Find where the given text appears and provide that cell's center as [X, Y] coordinate. 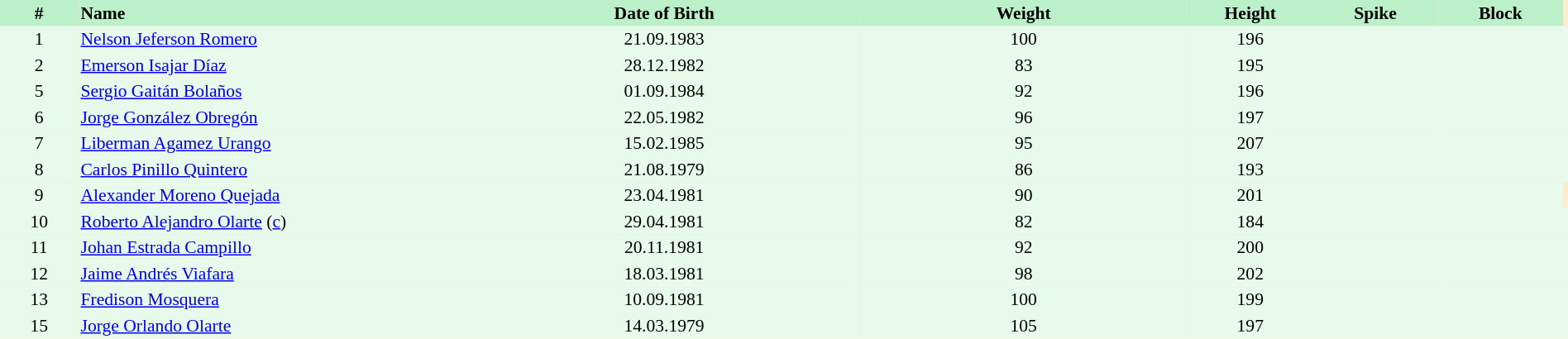
98 [1024, 274]
# [39, 13]
Height [1250, 13]
96 [1024, 117]
15.02.1985 [664, 144]
Weight [1024, 13]
20.11.1981 [664, 248]
200 [1250, 248]
28.12.1982 [664, 65]
Jorge Orlando Olarte [273, 326]
Emerson Isajar Díaz [273, 65]
Spike [1374, 13]
1 [39, 40]
7 [39, 144]
Jaime Andrés Viafara [273, 274]
Alexander Moreno Quejada [273, 195]
90 [1024, 195]
5 [39, 91]
29.04.1981 [664, 222]
Block [1500, 13]
6 [39, 117]
2 [39, 65]
Date of Birth [664, 13]
201 [1250, 195]
Roberto Alejandro Olarte (c) [273, 222]
21.09.1983 [664, 40]
Liberman Agamez Urango [273, 144]
8 [39, 169]
83 [1024, 65]
Name [273, 13]
193 [1250, 169]
15 [39, 326]
18.03.1981 [664, 274]
01.09.1984 [664, 91]
14.03.1979 [664, 326]
184 [1250, 222]
Fredison Mosquera [273, 299]
10.09.1981 [664, 299]
23.04.1981 [664, 195]
Sergio Gaitán Bolaños [273, 91]
105 [1024, 326]
Carlos Pinillo Quintero [273, 169]
199 [1250, 299]
9 [39, 195]
22.05.1982 [664, 117]
82 [1024, 222]
95 [1024, 144]
21.08.1979 [664, 169]
Jorge González Obregón [273, 117]
86 [1024, 169]
10 [39, 222]
13 [39, 299]
Johan Estrada Campillo [273, 248]
Nelson Jeferson Romero [273, 40]
195 [1250, 65]
11 [39, 248]
202 [1250, 274]
12 [39, 274]
207 [1250, 144]
